From the cell containing the given text, extract its center point as [X, Y] coordinate. 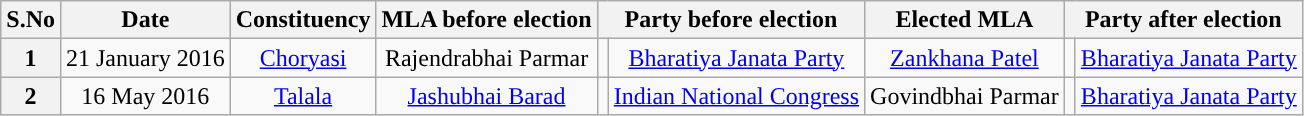
21 January 2016 [145, 58]
16 May 2016 [145, 96]
Rajendrabhai Parmar [486, 58]
Elected MLA [965, 20]
Govindbhai Parmar [965, 96]
Indian National Congress [736, 96]
Party before election [730, 20]
S.No [31, 20]
Constituency [303, 20]
Party after election [1183, 20]
2 [31, 96]
Talala [303, 96]
MLA before election [486, 20]
Choryasi [303, 58]
Jashubhai Barad [486, 96]
1 [31, 58]
Date [145, 20]
Zankhana Patel [965, 58]
